Extract the (x, y) coordinate from the center of the cell holding the provided text.  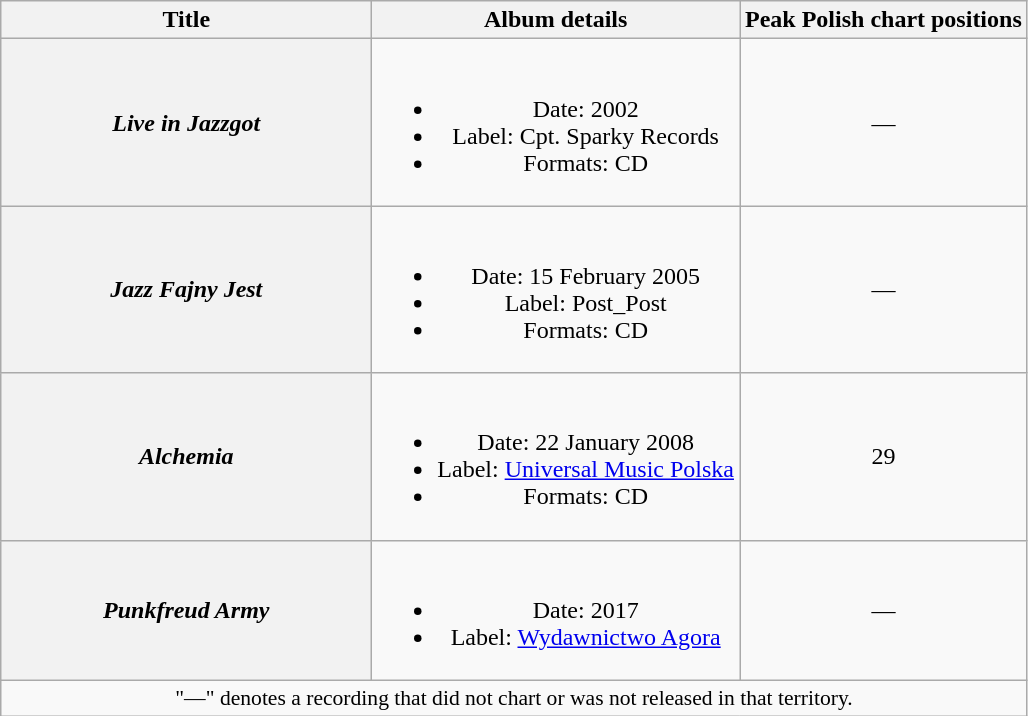
Alchemia (186, 456)
Date: 22 January 2008Label: Universal Music PolskaFormats: CD (556, 456)
Punkfreud Army (186, 610)
"—" denotes a recording that did not chart or was not released in that territory. (514, 698)
Date: 2002Label: Cpt. Sparky RecordsFormats: CD (556, 122)
29 (884, 456)
Peak Polish chart positions (884, 20)
Date: 15 February 2005Label: Post_PostFormats: CD (556, 290)
Album details (556, 20)
Title (186, 20)
Live in Jazzgot (186, 122)
Date: 2017Label: Wydawnictwo Agora (556, 610)
Jazz Fajny Jest (186, 290)
